Identify which cell holds the provided text, then report its [X, Y] central coordinate. 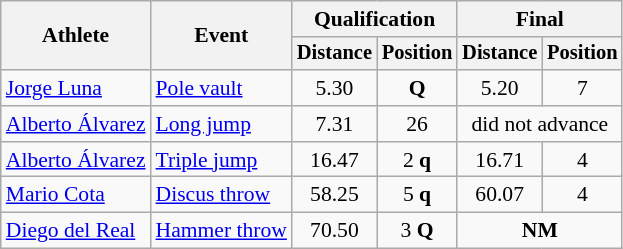
Triple jump [222, 160]
5 q [417, 195]
Mario Cota [76, 195]
Final [540, 19]
NM [540, 231]
70.50 [334, 231]
Long jump [222, 124]
Athlete [76, 36]
3 Q [417, 231]
Hammer throw [222, 231]
Qualification [374, 19]
7.31 [334, 124]
7 [582, 88]
5.20 [500, 88]
did not advance [540, 124]
16.47 [334, 160]
Q [417, 88]
26 [417, 124]
5.30 [334, 88]
Discus throw [222, 195]
2 q [417, 160]
Event [222, 36]
16.71 [500, 160]
58.25 [334, 195]
Diego del Real [76, 231]
60.07 [500, 195]
Jorge Luna [76, 88]
Pole vault [222, 88]
